Extract the (x, y) coordinate from the center of the cell holding the provided text.  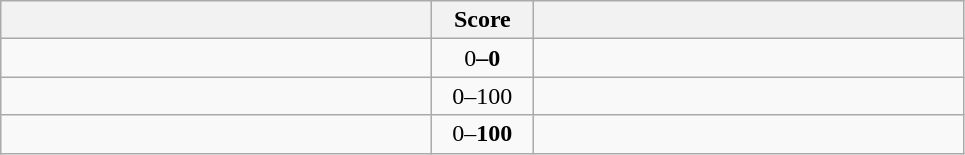
Score (482, 20)
0–0 (482, 58)
